For the text-containing cell, return its midpoint in (x, y) coordinate format. 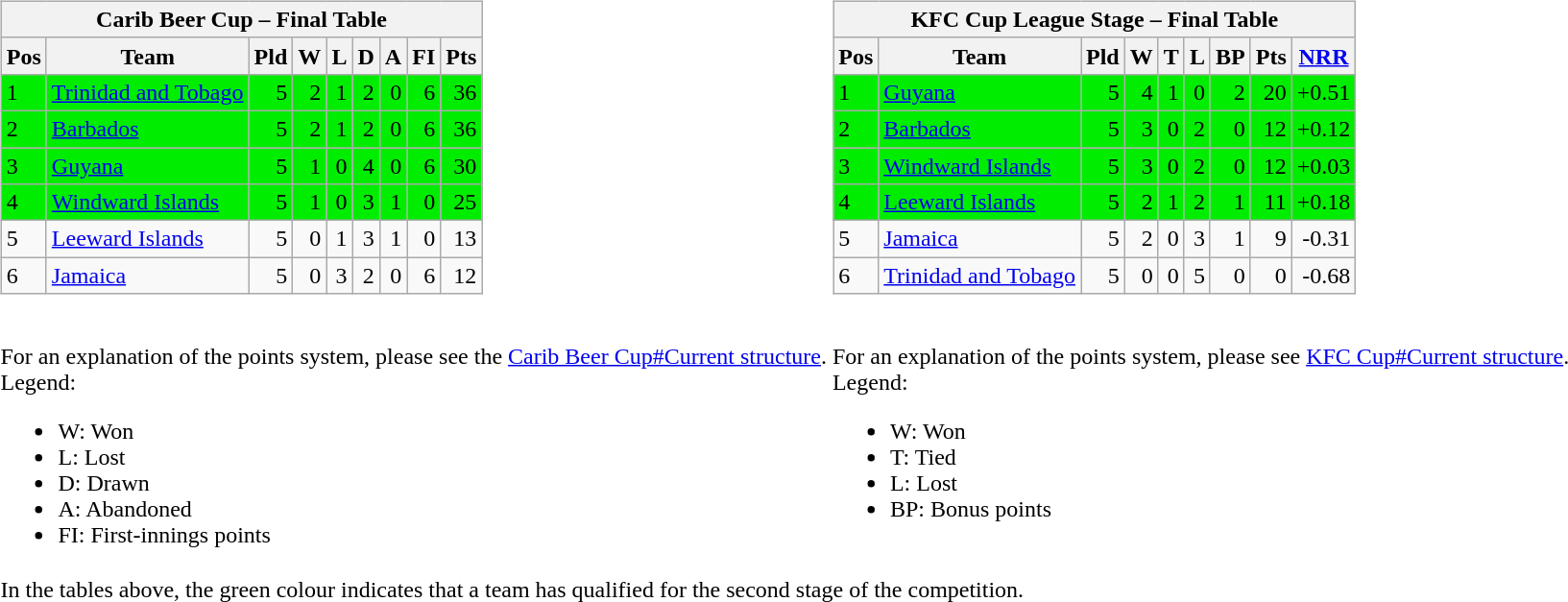
+0.03 (1323, 166)
Carib Beer Cup – Final Table (242, 19)
FI (424, 56)
11 (1271, 203)
+0.12 (1323, 129)
+0.18 (1323, 203)
D (366, 56)
25 (461, 203)
20 (1271, 92)
KFC Cup League Stage – Final Table (1095, 19)
T (1171, 56)
9 (1271, 239)
-0.31 (1323, 239)
BP (1230, 56)
+0.51 (1323, 92)
13 (461, 239)
-0.68 (1323, 276)
A (393, 56)
30 (461, 166)
NRR (1323, 56)
